Output the (x, y) coordinate of the center of the cell containing the given text.  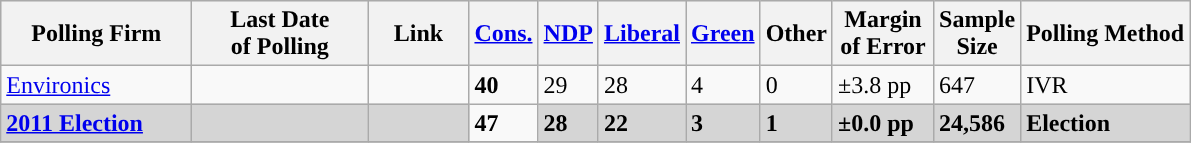
Polling Firm (96, 34)
±0.0 pp (882, 123)
Polling Method (1106, 34)
3 (724, 123)
Environics (96, 85)
0 (796, 85)
Other (796, 34)
Election (1106, 123)
29 (568, 85)
Cons. (504, 34)
Green (724, 34)
Link (418, 34)
Liberal (642, 34)
±3.8 pp (882, 85)
24,586 (978, 123)
Marginof Error (882, 34)
2011 Election (96, 123)
47 (504, 123)
4 (724, 85)
647 (978, 85)
1 (796, 123)
Last Dateof Polling (280, 34)
NDP (568, 34)
40 (504, 85)
IVR (1106, 85)
22 (642, 123)
SampleSize (978, 34)
